Search for the cell housing the specified text and yield its [X, Y] center coordinate. 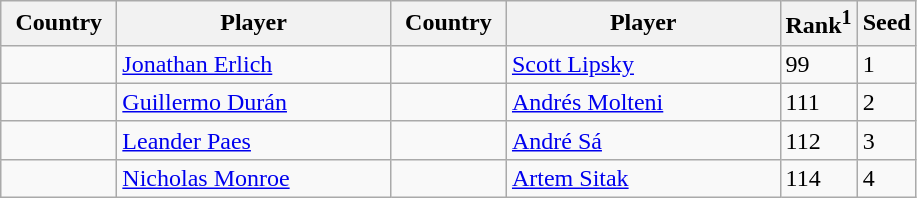
114 [818, 178]
Rank1 [818, 24]
Artem Sitak [643, 178]
Seed [886, 24]
Scott Lipsky [643, 64]
Guillermo Durán [254, 102]
Andrés Molteni [643, 102]
Jonathan Erlich [254, 64]
112 [818, 140]
Leander Paes [254, 140]
André Sá [643, 140]
4 [886, 178]
1 [886, 64]
2 [886, 102]
99 [818, 64]
111 [818, 102]
3 [886, 140]
Nicholas Monroe [254, 178]
